Capture the cell that displays the provided text and extract its (X, Y) central coordinate. 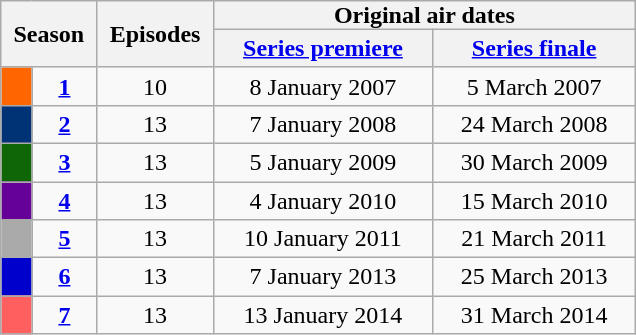
5 (64, 239)
4 January 2010 (323, 201)
5 January 2009 (323, 162)
30 March 2009 (534, 162)
7 (64, 315)
Episodes (155, 34)
Series finale (534, 48)
24 March 2008 (534, 124)
7 January 2013 (323, 277)
15 March 2010 (534, 201)
7 January 2008 (323, 124)
21 March 2011 (534, 239)
Season (49, 34)
4 (64, 201)
10 January 2011 (323, 239)
1 (64, 86)
5 March 2007 (534, 86)
13 January 2014 (323, 315)
25 March 2013 (534, 277)
10 (155, 86)
8 January 2007 (323, 86)
Original air dates (424, 15)
Series premiere (323, 48)
2 (64, 124)
6 (64, 277)
3 (64, 162)
31 March 2014 (534, 315)
